Search for the cell housing the specified text and yield its (X, Y) center coordinate. 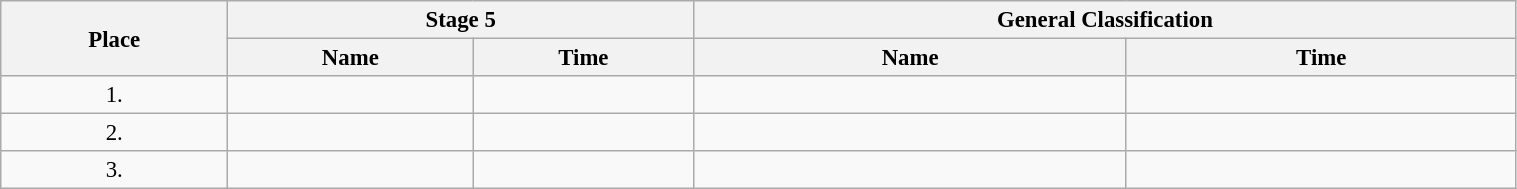
General Classification (1105, 20)
2. (114, 133)
1. (114, 95)
Stage 5 (461, 20)
Place (114, 38)
3. (114, 170)
